Search for the cell housing the specified text and yield its [X, Y] center coordinate. 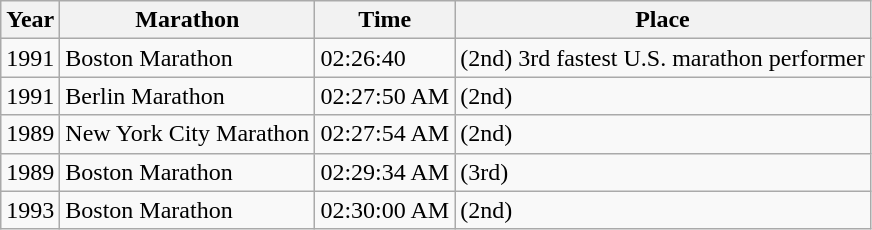
Marathon [188, 20]
02:26:40 [385, 58]
02:30:00 AM [385, 210]
Place [663, 20]
Time [385, 20]
(3rd) [663, 172]
Year [30, 20]
1993 [30, 210]
(2nd) 3rd fastest U.S. marathon performer [663, 58]
02:27:50 AM [385, 96]
02:29:34 AM [385, 172]
New York City Marathon [188, 134]
02:27:54 AM [385, 134]
Berlin Marathon [188, 96]
